Return (X, Y) of the center of cell containing provided text 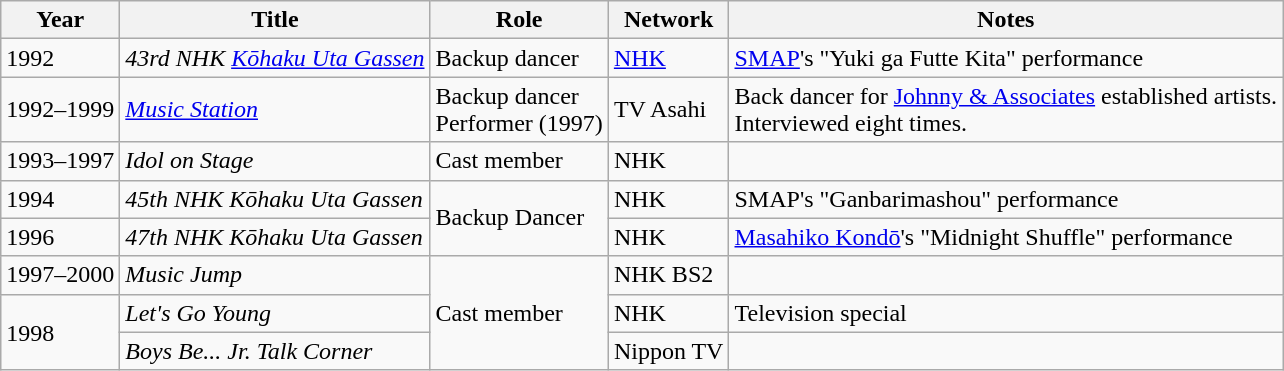
1994 (60, 199)
Role (519, 20)
Backup dancer (519, 58)
45th NHK Kōhaku Uta Gassen (275, 199)
1993–1997 (60, 161)
Boys Be... Jr. Talk Corner (275, 351)
SMAP's "Ganbarimashou" performance (1006, 199)
47th NHK Kōhaku Uta Gassen (275, 237)
43rd NHK Kōhaku Uta Gassen (275, 58)
1997–2000 (60, 275)
1992–1999 (60, 110)
Masahiko Kondō's "Midnight Shuffle" performance (1006, 237)
Title (275, 20)
Nippon TV (668, 351)
1992 (60, 58)
Year (60, 20)
Music Station (275, 110)
NHK BS2 (668, 275)
Idol on Stage (275, 161)
Music Jump (275, 275)
Backup Dancer (519, 218)
SMAP's "Yuki ga Futte Kita" performance (1006, 58)
Notes (1006, 20)
Backup dancerPerformer (1997) (519, 110)
TV Asahi (668, 110)
1996 (60, 237)
Network (668, 20)
Back dancer for Johnny & Associates established artists.Interviewed eight times. (1006, 110)
Television special (1006, 313)
Let's Go Young (275, 313)
1998 (60, 332)
